Locate the cell with the specified text and output its (x, y) center coordinate. 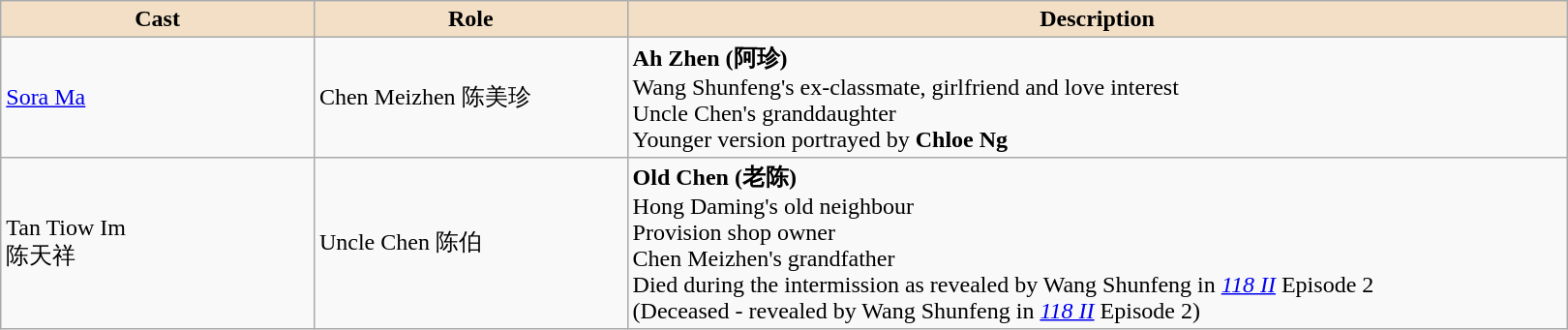
Uncle Chen 陈伯 (470, 243)
Chen Meizhen 陈美珍 (470, 98)
Tan Tiow Im陈天祥 (158, 243)
Cast (158, 19)
Role (470, 19)
Sora Ma (158, 98)
Ah Zhen (阿珍)Wang Shunfeng's ex-classmate, girlfriend and love interestUncle Chen's granddaughterYounger version portrayed by Chloe Ng (1098, 98)
Description (1098, 19)
